Pinpoint the cell where the given text exists, returning its (X, Y) midpoint coordinate. 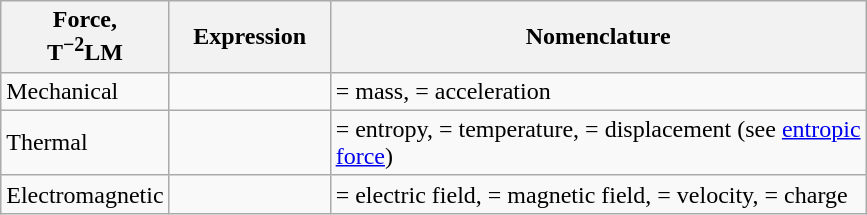
Force, T−2LM (85, 37)
= electric field, = magnetic field, = velocity, = charge (598, 194)
Thermal (85, 142)
Mechanical (85, 91)
Nomenclature (598, 37)
= entropy, = temperature, = displacement (see entropic force) (598, 142)
Expression (250, 37)
= mass, = acceleration (598, 91)
Electromagnetic (85, 194)
